Return [X, Y] of the center of cell containing provided text 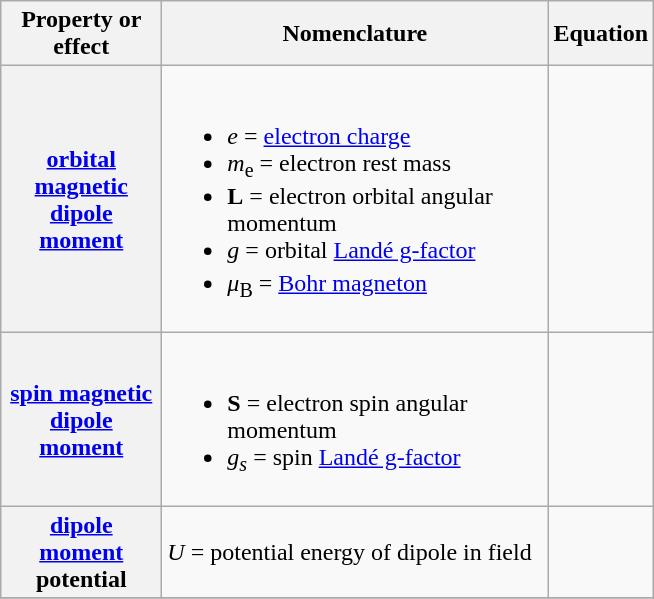
S = electron spin angular momentumgs = spin Landé g-factor [355, 420]
e = electron chargeme = electron rest massL = electron orbital angular momentumg = orbital Landé g-factorμB = Bohr magneton [355, 200]
U = potential energy of dipole in field [355, 552]
spin magnetic dipole moment [82, 420]
Nomenclature [355, 34]
Property or effect [82, 34]
Equation [601, 34]
dipole moment potential [82, 552]
orbital magnetic dipole moment [82, 200]
